Determine the (X, Y) coordinate at the center of the cell enclosing the given text.  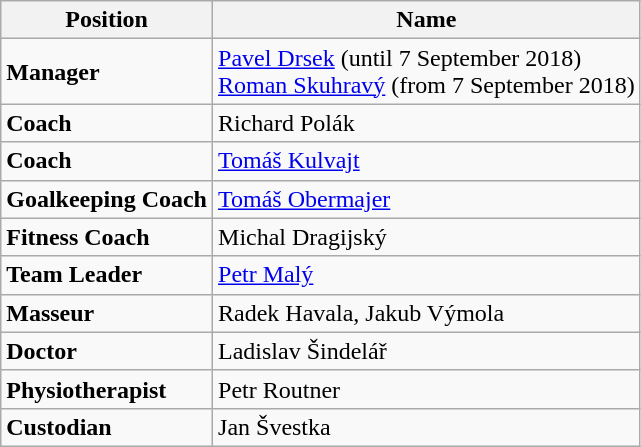
Radek Havala, Jakub Výmola (427, 313)
Doctor (107, 351)
Team Leader (107, 275)
Goalkeeping Coach (107, 199)
Richard Polák (427, 123)
Tomáš Kulvajt (427, 161)
Manager (107, 72)
Michal Dragijský (427, 237)
Petr Malý (427, 275)
Custodian (107, 427)
Petr Routner (427, 389)
Physiotherapist (107, 389)
Pavel Drsek (until 7 September 2018)Roman Skuhravý (from 7 September 2018) (427, 72)
Jan Švestka (427, 427)
Tomáš Obermajer (427, 199)
Masseur (107, 313)
Position (107, 20)
Name (427, 20)
Ladislav Šindelář (427, 351)
Fitness Coach (107, 237)
